Return the [x, y] coordinate for the center point of the cell that contains the specified text.  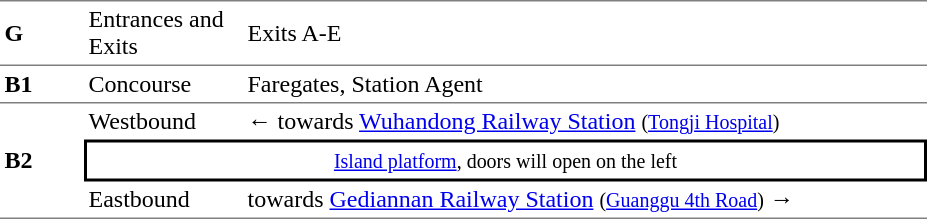
← towards Wuhandong Railway Station (Tongji Hospital) [585, 122]
Faregates, Station Agent [585, 84]
Concourse [164, 84]
Exits A-E [585, 32]
G [42, 32]
B1 [42, 84]
Entrances and Exits [164, 32]
Westbound [164, 122]
Island platform, doors will open on the left [506, 161]
